For the text-containing cell, return its midpoint in [x, y] coordinate format. 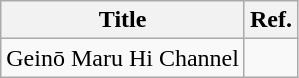
Title [123, 20]
Geinō Maru Hi Channel [123, 58]
Ref. [270, 20]
